Return [x, y] of the center of cell containing provided text 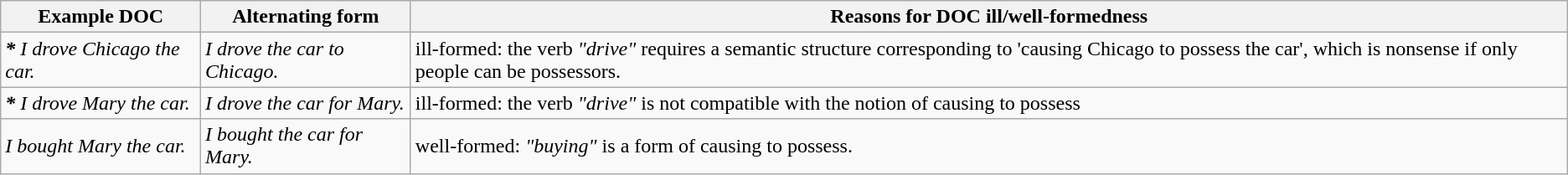
ill-formed: the verb "drive" is not compatible with the notion of causing to possess [988, 103]
Reasons for DOC ill/well-formedness [988, 17]
* I drove Chicago the car. [101, 60]
* I drove Mary the car. [101, 103]
well-formed: "buying" is a form of causing to possess. [988, 146]
Alternating form [307, 17]
I bought Mary the car. [101, 146]
I bought the car for Mary. [307, 146]
I drove the car to Chicago. [307, 60]
Example DOC [101, 17]
I drove the car for Mary. [307, 103]
